Output the (x, y) coordinate of the center of the cell containing the given text.  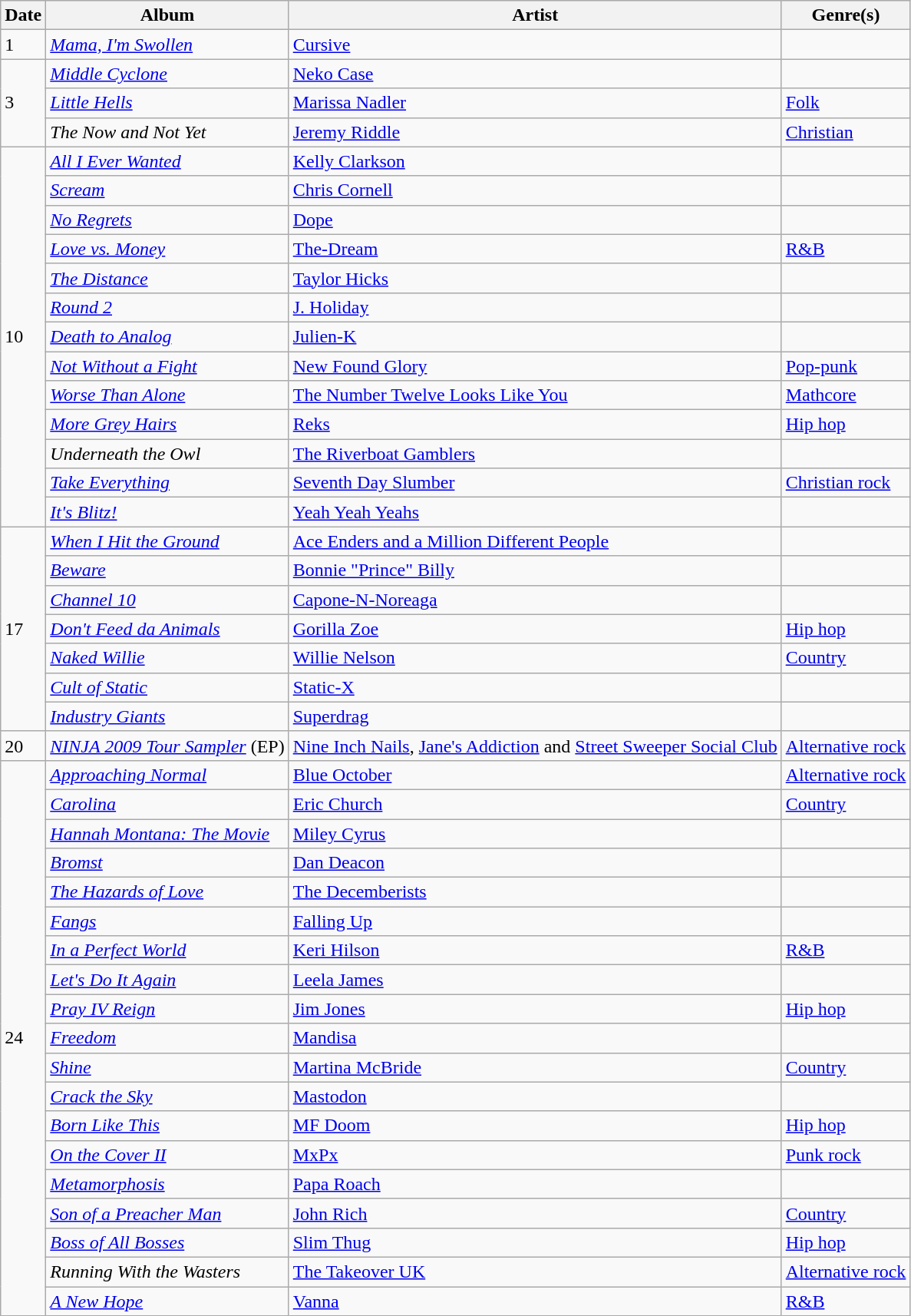
Industry Giants (167, 716)
Date (23, 15)
Blue October (535, 775)
Scream (167, 190)
NINJA 2009 Tour Sampler (EP) (167, 746)
Death to Analog (167, 336)
Carolina (167, 804)
It's Blitz! (167, 512)
Cult of Static (167, 687)
Pop-punk (846, 366)
3 (23, 103)
Approaching Normal (167, 775)
24 (23, 1038)
Artist (535, 15)
Miley Cyrus (535, 833)
Jim Jones (535, 1009)
All I Ever Wanted (167, 161)
Papa Roach (535, 1184)
Crack the Sky (167, 1096)
MxPx (535, 1155)
New Found Glory (535, 366)
Genre(s) (846, 15)
A New Hope (167, 1301)
No Regrets (167, 220)
Born Like This (167, 1126)
MF Doom (535, 1126)
The Decemberists (535, 892)
The Now and Not Yet (167, 132)
1 (23, 45)
Reks (535, 425)
Julien-K (535, 336)
Yeah Yeah Yeahs (535, 512)
Dope (535, 220)
In a Perfect World (167, 951)
On the Cover II (167, 1155)
Dan Deacon (535, 863)
Ace Enders and a Million Different People (535, 541)
20 (23, 746)
The Takeover UK (535, 1271)
Slim Thug (535, 1242)
Marissa Nadler (535, 103)
Not Without a Fight (167, 366)
Eric Church (535, 804)
Middle Cyclone (167, 74)
Gorilla Zoe (535, 629)
Keri Hilson (535, 951)
Neko Case (535, 74)
Freedom (167, 1038)
Capone-N-Noreaga (535, 600)
When I Hit the Ground (167, 541)
The Distance (167, 278)
Underneath the Owl (167, 454)
Punk rock (846, 1155)
Vanna (535, 1301)
Nine Inch Nails, Jane's Addiction and Street Sweeper Social Club (535, 746)
Pray IV Reign (167, 1009)
Little Hells (167, 103)
Folk (846, 103)
Willie Nelson (535, 658)
Round 2 (167, 307)
The Hazards of Love (167, 892)
Christian (846, 132)
Shine (167, 1067)
Chris Cornell (535, 190)
Mathcore (846, 395)
The Riverboat Gamblers (535, 454)
Martina McBride (535, 1067)
Boss of All Bosses (167, 1242)
Mastodon (535, 1096)
Taylor Hicks (535, 278)
Let's Do It Again (167, 980)
Don't Feed da Animals (167, 629)
Christian rock (846, 483)
Channel 10 (167, 600)
10 (23, 336)
Hannah Montana: The Movie (167, 833)
Static-X (535, 687)
Naked Willie (167, 658)
Love vs. Money (167, 249)
Falling Up (535, 921)
The Number Twelve Looks Like You (535, 395)
Worse Than Alone (167, 395)
Album (167, 15)
Mandisa (535, 1038)
Leela James (535, 980)
John Rich (535, 1213)
Metamorphosis (167, 1184)
Bonnie "Prince" Billy (535, 570)
Son of a Preacher Man (167, 1213)
Take Everything (167, 483)
J. Holiday (535, 307)
Running With the Wasters (167, 1271)
Fangs (167, 921)
Beware (167, 570)
Bromst (167, 863)
Jeremy Riddle (535, 132)
Kelly Clarkson (535, 161)
Cursive (535, 45)
Mama, I'm Swollen (167, 45)
17 (23, 629)
Superdrag (535, 716)
The-Dream (535, 249)
Seventh Day Slumber (535, 483)
More Grey Hairs (167, 425)
